Determine the (X, Y) coordinate at the center of the cell enclosing the given text.  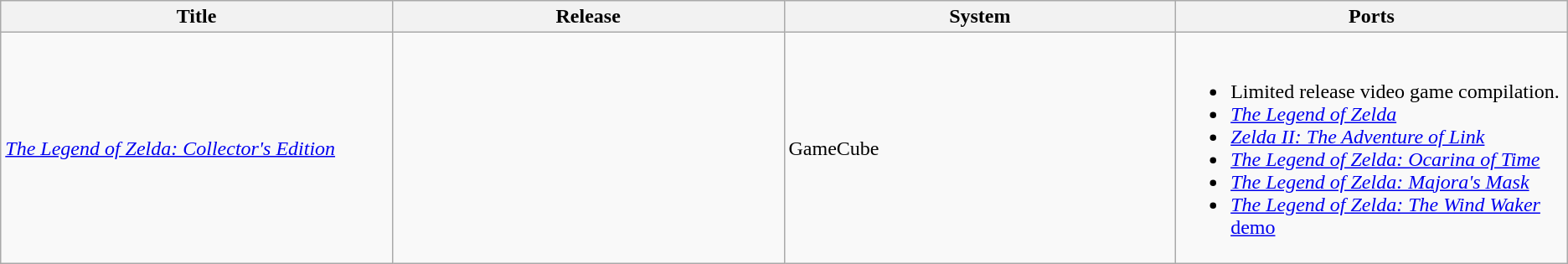
Title (197, 17)
The Legend of Zelda: Collector's Edition (197, 148)
Release (588, 17)
System (980, 17)
GameCube (980, 148)
Ports (1372, 17)
